Capture the cell that displays the provided text and extract its (x, y) central coordinate. 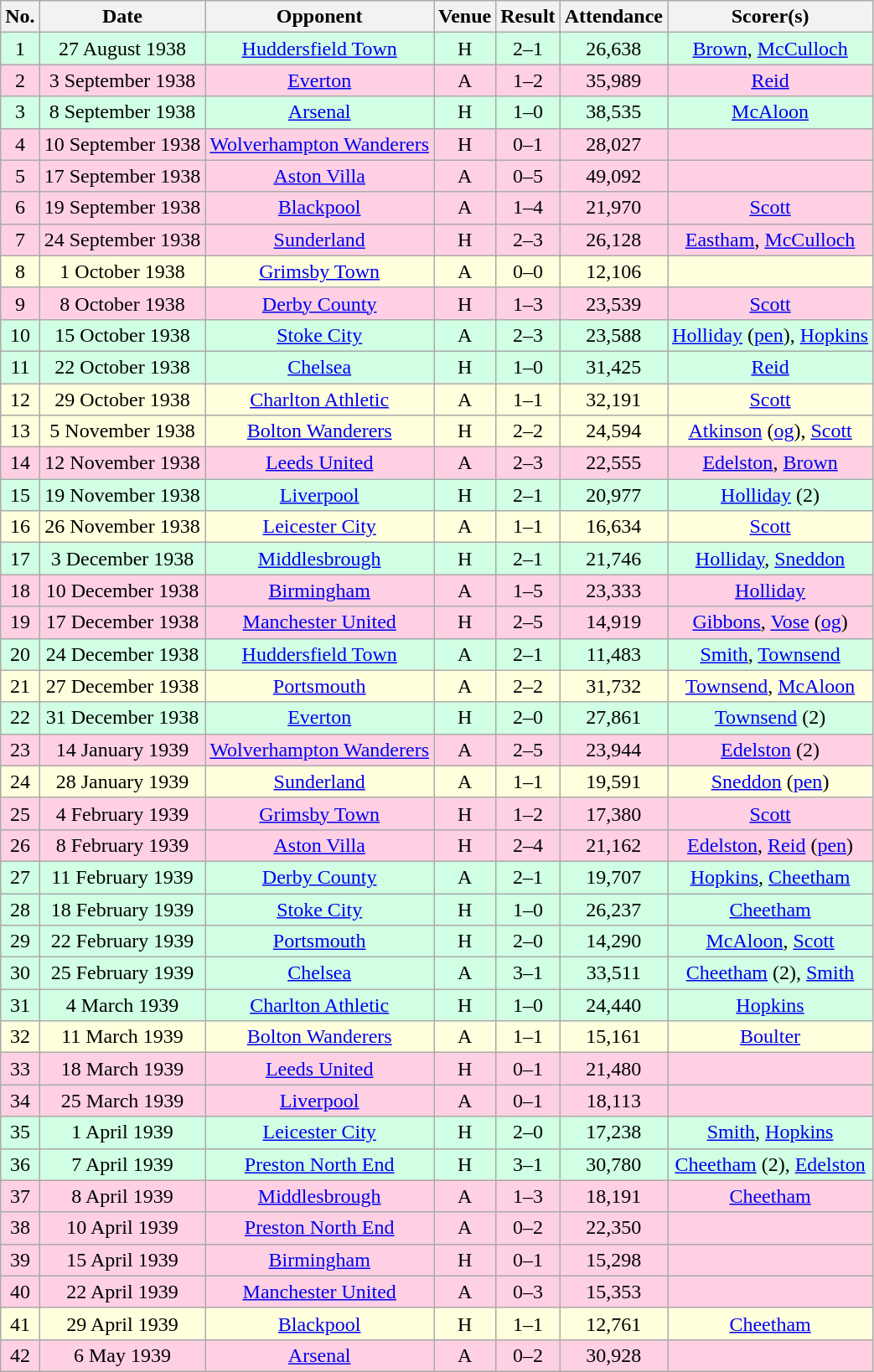
1–4 (528, 208)
49,092 (613, 176)
32,191 (613, 400)
9 (20, 303)
12,106 (613, 271)
Edelston, Brown (771, 463)
27 August 1938 (122, 49)
18,191 (613, 1196)
7 April 1939 (122, 1164)
Opponent (320, 17)
19 September 1938 (122, 208)
15,161 (613, 1037)
15 April 1939 (122, 1260)
3 December 1938 (122, 559)
12 November 1938 (122, 463)
4 February 1939 (122, 813)
Holliday (pen), Hopkins (771, 335)
Cheetham (2), Edelston (771, 1164)
26,128 (613, 240)
41 (20, 1323)
2–4 (528, 845)
24 (20, 781)
17 December 1938 (122, 622)
5 November 1938 (122, 431)
6 (20, 208)
34 (20, 1101)
31,425 (613, 367)
39 (20, 1260)
Edelston (2) (771, 750)
29 October 1938 (122, 400)
30,928 (613, 1355)
28 January 1939 (122, 781)
Date (122, 17)
4 March 1939 (122, 1005)
11 February 1939 (122, 877)
20 (20, 654)
McAloon, Scott (771, 941)
Brown, McCulloch (771, 49)
26,237 (613, 909)
1–5 (528, 591)
Holliday (771, 591)
31 December 1938 (122, 718)
17,380 (613, 813)
32 (20, 1037)
Holliday, Sneddon (771, 559)
19,707 (613, 877)
1 October 1938 (122, 271)
15,353 (613, 1292)
15 (20, 495)
21 (20, 686)
18 March 1939 (122, 1069)
40 (20, 1292)
24 September 1938 (122, 240)
19 (20, 622)
4 (20, 144)
8 February 1939 (122, 845)
27,861 (613, 718)
0–0 (528, 271)
38 (20, 1228)
3 (20, 112)
22,350 (613, 1228)
23,944 (613, 750)
Cheetham (2), Smith (771, 973)
22,555 (613, 463)
11 (20, 367)
16 (20, 527)
24,594 (613, 431)
17,238 (613, 1132)
24,440 (613, 1005)
21,480 (613, 1069)
3 September 1938 (122, 80)
25 February 1939 (122, 973)
38,535 (613, 112)
36 (20, 1164)
5 (20, 176)
Smith, Townsend (771, 654)
8 (20, 271)
27 December 1938 (122, 686)
13 (20, 431)
26 November 1938 (122, 527)
16,634 (613, 527)
Gibbons, Vose (og) (771, 622)
Hopkins (771, 1005)
Edelston, Reid (pen) (771, 845)
18 (20, 591)
Attendance (613, 17)
Result (528, 17)
21,162 (613, 845)
17 September 1938 (122, 176)
26,638 (613, 49)
19 November 1938 (122, 495)
14 January 1939 (122, 750)
23,588 (613, 335)
18,113 (613, 1101)
8 October 1938 (122, 303)
22 (20, 718)
35 (20, 1132)
Townsend (2) (771, 718)
20,977 (613, 495)
0–5 (528, 176)
35,989 (613, 80)
Scorer(s) (771, 17)
31 (20, 1005)
Hopkins, Cheetham (771, 877)
8 September 1938 (122, 112)
Venue (465, 17)
0–3 (528, 1292)
10 September 1938 (122, 144)
1 April 1939 (122, 1132)
15 October 1938 (122, 335)
21,970 (613, 208)
23,539 (613, 303)
29 April 1939 (122, 1323)
30,780 (613, 1164)
25 (20, 813)
10 December 1938 (122, 591)
11 March 1939 (122, 1037)
1 (20, 49)
Holliday (2) (771, 495)
26 (20, 845)
Townsend, McAloon (771, 686)
12 (20, 400)
31,732 (613, 686)
22 April 1939 (122, 1292)
37 (20, 1196)
24 December 1938 (122, 654)
McAloon (771, 112)
11,483 (613, 654)
42 (20, 1355)
18 February 1939 (122, 909)
14,290 (613, 941)
27 (20, 877)
21,746 (613, 559)
19,591 (613, 781)
33,511 (613, 973)
12,761 (613, 1323)
15,298 (613, 1260)
Sneddon (pen) (771, 781)
28,027 (613, 144)
Smith, Hopkins (771, 1132)
29 (20, 941)
23 (20, 750)
Eastham, McCulloch (771, 240)
Boulter (771, 1037)
33 (20, 1069)
17 (20, 559)
30 (20, 973)
14,919 (613, 622)
8 April 1939 (122, 1196)
7 (20, 240)
25 March 1939 (122, 1101)
28 (20, 909)
22 October 1938 (122, 367)
22 February 1939 (122, 941)
10 April 1939 (122, 1228)
14 (20, 463)
Atkinson (og), Scott (771, 431)
6 May 1939 (122, 1355)
23,333 (613, 591)
No. (20, 17)
10 (20, 335)
2 (20, 80)
